Detect which cell encompasses the target text, then output its [x, y] center coordinate. 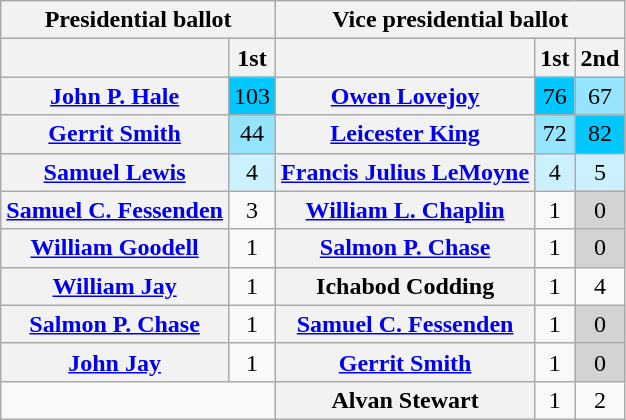
72 [555, 134]
William Jay [115, 286]
2nd [600, 58]
3 [252, 210]
76 [555, 96]
John P. Hale [115, 96]
Vice presidential ballot [450, 20]
2 [600, 400]
Owen Lovejoy [406, 96]
Leicester King [406, 134]
John Jay [115, 362]
5 [600, 172]
William Goodell [115, 248]
Francis Julius LeMoyne [406, 172]
Presidential ballot [138, 20]
67 [600, 96]
Alvan Stewart [406, 400]
Ichabod Codding [406, 286]
44 [252, 134]
103 [252, 96]
William L. Chaplin [406, 210]
82 [600, 134]
Samuel Lewis [115, 172]
